For the text-containing cell, return its midpoint in [x, y] coordinate format. 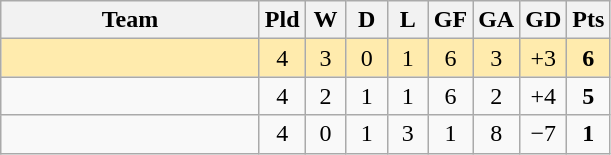
5 [588, 96]
+3 [544, 58]
GA [496, 20]
+4 [544, 96]
Team [130, 20]
GF [450, 20]
GD [544, 20]
L [408, 20]
−7 [544, 134]
D [366, 20]
8 [496, 134]
Pld [282, 20]
W [326, 20]
Pts [588, 20]
